Find where the given text appears and provide that cell's center as (x, y) coordinate. 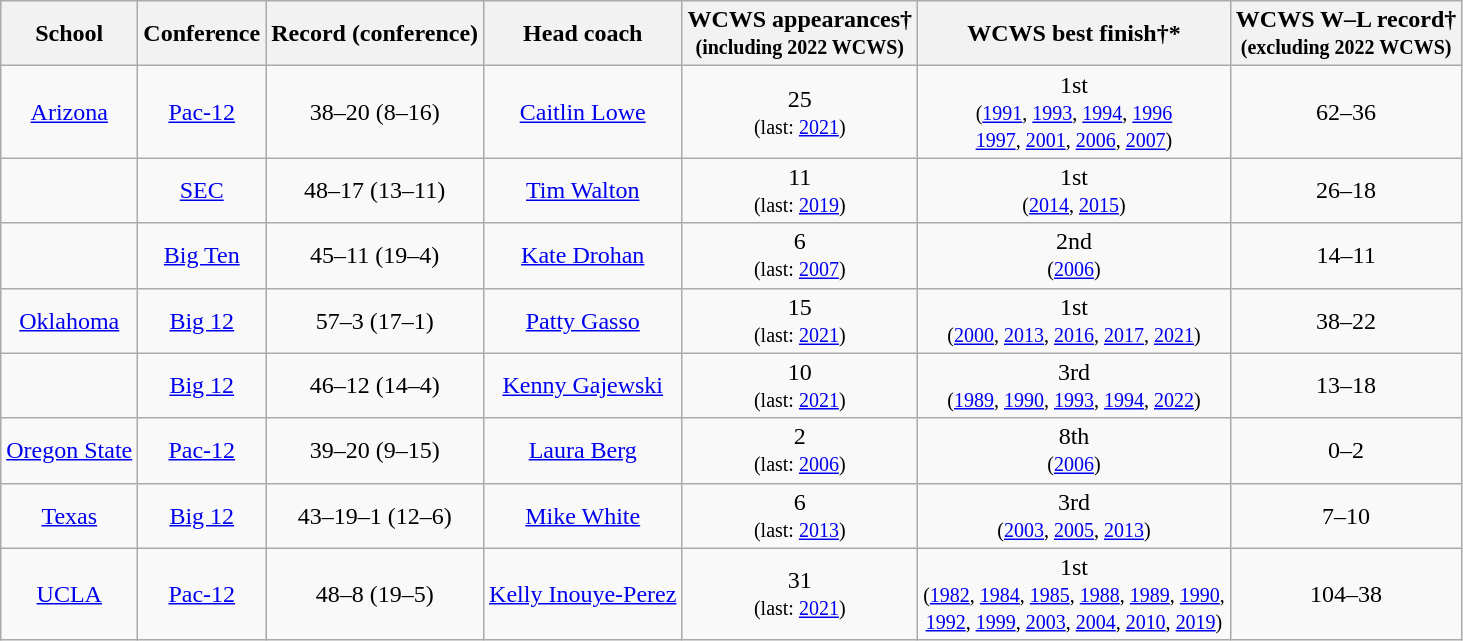
38–22 (1346, 320)
Conference (202, 34)
Arizona (70, 112)
2nd(2006) (1074, 256)
Kelly Inouye-Perez (583, 594)
0–2 (1346, 450)
Patty Gasso (583, 320)
Record (conference) (375, 34)
48–8 (19–5) (375, 594)
13–18 (1346, 386)
2(last: 2006) (800, 450)
WCWS W–L record† (excluding 2022 WCWS) (1346, 34)
Big Ten (202, 256)
Tim Walton (583, 190)
57–3 (17–1) (375, 320)
26–18 (1346, 190)
14–11 (1346, 256)
Mike White (583, 516)
39–20 (9–15) (375, 450)
48–17 (13–11) (375, 190)
3rd (2003, 2005, 2013) (1074, 516)
45–11 (19–4) (375, 256)
104–38 (1346, 594)
11 (last: 2019) (800, 190)
31 (last: 2021) (800, 594)
WCWS best finish†* (1074, 34)
10(last: 2021) (800, 386)
15(last: 2021) (800, 320)
3rd (1989, 1990, 1993, 1994, 2022) (1074, 386)
1st (1982, 1984, 1985, 1988, 1989, 1990,1992, 1999, 2003, 2004, 2010, 2019) (1074, 594)
6 (last: 2007) (800, 256)
46–12 (14–4) (375, 386)
WCWS appearances† (including 2022 WCWS) (800, 34)
1st(1991, 1993, 1994, 19961997, 2001, 2006, 2007) (1074, 112)
School (70, 34)
Kenny Gajewski (583, 386)
Oklahoma (70, 320)
38–20 (8–16) (375, 112)
Texas (70, 516)
1st(2014, 2015) (1074, 190)
UCLA (70, 594)
25 (last: 2021) (800, 112)
1st(2000, 2013, 2016, 2017, 2021) (1074, 320)
SEC (202, 190)
6 (last: 2013) (800, 516)
Caitlin Lowe (583, 112)
7–10 (1346, 516)
Kate Drohan (583, 256)
43–19–1 (12–6) (375, 516)
8th (2006) (1074, 450)
Oregon State (70, 450)
Head coach (583, 34)
Laura Berg (583, 450)
62–36 (1346, 112)
